Pinpoint the cell where the given text exists, returning its (x, y) midpoint coordinate. 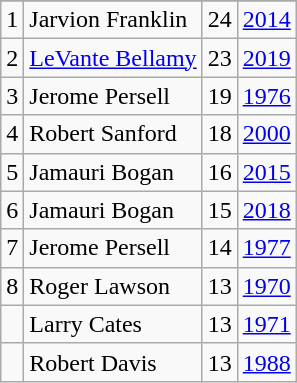
23 (220, 58)
16 (220, 172)
4 (12, 134)
5 (12, 172)
1970 (266, 286)
Larry Cates (113, 324)
7 (12, 248)
2015 (266, 172)
2014 (266, 20)
19 (220, 96)
18 (220, 134)
Robert Davis (113, 362)
2019 (266, 58)
3 (12, 96)
LeVante Bellamy (113, 58)
Jarvion Franklin (113, 20)
2018 (266, 210)
2 (12, 58)
Roger Lawson (113, 286)
8 (12, 286)
1988 (266, 362)
Robert Sanford (113, 134)
15 (220, 210)
1971 (266, 324)
14 (220, 248)
24 (220, 20)
6 (12, 210)
1977 (266, 248)
1976 (266, 96)
1 (12, 20)
2000 (266, 134)
